Extract the (x, y) coordinate from the center of the cell holding the provided text.  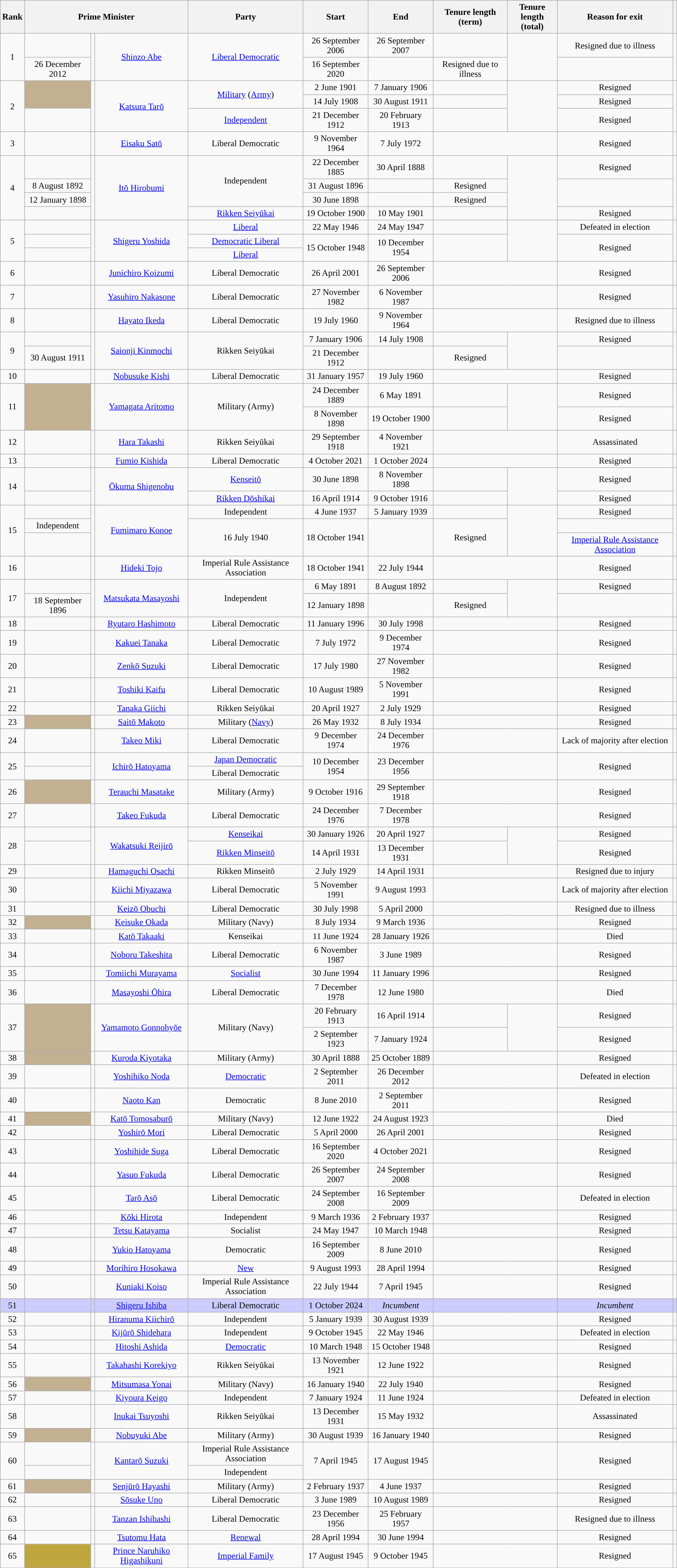
Zenkō Suzuki (141, 666)
42 (12, 1132)
63 (12, 1518)
56 (12, 1384)
17 July 1980 (336, 666)
Kuroda Kiyotaka (141, 1058)
Itō Hirobumi (141, 187)
Hideki Tojo (141, 568)
2 June 1901 (336, 88)
Tarō Asō (141, 1199)
47 (12, 1231)
13 November 1921 (336, 1365)
Kakuei Tanaka (141, 643)
Resigned due to injury (615, 871)
37 (12, 1027)
17 (12, 599)
Yoshihiko Noda (141, 1076)
3 (12, 143)
Mitsumasa Yonai (141, 1384)
5 (12, 241)
60 (12, 1461)
26 May 1932 (336, 722)
Ichirō Hatoyama (141, 766)
Tsutomu Hata (141, 1537)
Rikken Dōshikai (246, 498)
41 (12, 1119)
Katsura Tarō (141, 106)
36 (12, 992)
61 (12, 1486)
12 (12, 442)
Yasuo Fukuda (141, 1175)
29 (12, 871)
Senjūrō Hayashi (141, 1486)
Keisuke Okada (141, 922)
13 (12, 461)
New (246, 1268)
Yasuhiro Nakasone (141, 297)
Kijūrō Shidehara (141, 1333)
Shigeru Yoshida (141, 241)
14 (12, 486)
2 September 1923 (336, 1039)
Hamaguchi Osachi (141, 871)
Toshiki Kaifu (141, 690)
10 (12, 376)
35 (12, 973)
Junichiro Koizumi (141, 274)
19 (12, 643)
8 (12, 321)
6 (12, 274)
28 January 1926 (401, 936)
Tetsu Katayama (141, 1231)
55 (12, 1365)
49 (12, 1268)
52 (12, 1319)
25 February 1957 (401, 1518)
12 June 1980 (401, 992)
Fumimaro Konoe (141, 531)
18 September 1896 (58, 605)
2 (12, 106)
10 May 1901 (401, 213)
Saitō Makoto (141, 722)
Hiranuma Kiichirō (141, 1319)
Takahashi Korekiyo (141, 1365)
Rank (12, 17)
64 (12, 1537)
Tanzan Ishibashi (141, 1518)
Yukio Hatoyama (141, 1249)
22 (12, 708)
31 August 1896 (336, 186)
Kuniaki Koiso (141, 1287)
Renewal (246, 1537)
9 (12, 351)
54 (12, 1347)
Tanaka Giichi (141, 708)
7 (12, 297)
48 (12, 1249)
Fumio Kishida (141, 461)
Morihiro Hosokawa (141, 1268)
Kantarō Suzuki (141, 1461)
Katō Tomosaburō (141, 1119)
Takeo Miki (141, 740)
Nobusuke Kishi (141, 376)
18 (12, 624)
33 (12, 936)
Yamamoto Gonnohyōe (141, 1027)
Ryutaro Hashimoto (141, 624)
26 (12, 792)
Katō Takaaki (141, 936)
15 (12, 531)
4 November 1921 (401, 442)
Democratic Liberal (246, 241)
43 (12, 1151)
Start (336, 17)
16 (12, 568)
31 (12, 909)
45 (12, 1199)
32 (12, 922)
11 (12, 407)
21 (12, 690)
Naoto Kan (141, 1100)
Yoshihide Suga (141, 1151)
Keizō Obuchi (141, 909)
Kenseitō (246, 479)
Masayoshi Ōhira (141, 992)
Hayato Ikeda (141, 321)
Hara Takashi (141, 442)
Inukai Tsuyoshi (141, 1416)
Wakatsuki Reijirō (141, 845)
Ōkuma Shigenobu (141, 486)
59 (12, 1435)
44 (12, 1175)
22 July 1940 (401, 1384)
40 (12, 1100)
Kiyoura Keigo (141, 1398)
Takeo Fukuda (141, 815)
Reason for exit (615, 17)
Kōki Hirota (141, 1217)
53 (12, 1333)
25 October 1889 (401, 1058)
Japan Democratic (246, 759)
24 (12, 740)
50 (12, 1287)
Tenure length(total) (532, 17)
Yoshirō Mori (141, 1132)
Imperial Family (246, 1556)
62 (12, 1500)
31 January 1957 (336, 376)
27 (12, 815)
Hitoshi Ashida (141, 1347)
Prince Naruhiko Higashikuni (141, 1556)
Kiichi Miyazawa (141, 890)
Shinzo Abe (141, 57)
20 (12, 666)
Tomiichi Murayama (141, 973)
28 (12, 845)
Yamagata Aritomo (141, 407)
Saionji Kinmochi (141, 351)
23 (12, 722)
16 July 1940 (246, 537)
1 (12, 57)
58 (12, 1416)
46 (12, 1217)
Nobuyuki Abe (141, 1435)
Shigeru Ishiba (141, 1305)
24 August 1923 (401, 1119)
30 (12, 890)
22 December 1885 (336, 167)
51 (12, 1305)
Eisaku Satō (141, 143)
65 (12, 1556)
30 January 1926 (336, 834)
Noboru Takeshita (141, 955)
15 May 1932 (401, 1416)
Prime Minister (106, 17)
Sōsuke Uno (141, 1500)
Tenure length(term) (470, 17)
Party (246, 17)
57 (12, 1398)
Matsukata Masayoshi (141, 599)
38 (12, 1058)
25 (12, 766)
34 (12, 955)
Terauchi Masatake (141, 792)
24 December 1889 (336, 395)
End (401, 17)
4 (12, 187)
39 (12, 1076)
